Scan for the cell matching the given text and deliver its (X, Y) coordinate at center. 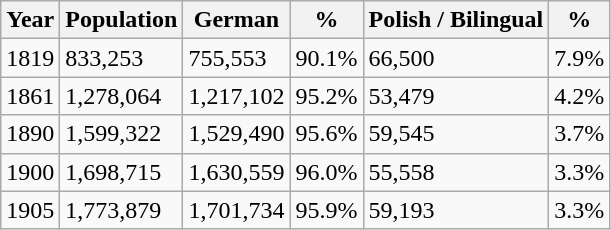
53,479 (456, 96)
66,500 (456, 58)
55,558 (456, 172)
1905 (30, 210)
59,193 (456, 210)
1861 (30, 96)
1,529,490 (236, 134)
1,701,734 (236, 210)
1,773,879 (122, 210)
90.1% (326, 58)
95.9% (326, 210)
833,253 (122, 58)
4.2% (580, 96)
1,599,322 (122, 134)
95.6% (326, 134)
Population (122, 20)
1,217,102 (236, 96)
German (236, 20)
7.9% (580, 58)
96.0% (326, 172)
Year (30, 20)
1,630,559 (236, 172)
1890 (30, 134)
1819 (30, 58)
95.2% (326, 96)
59,545 (456, 134)
Polish / Bilingual (456, 20)
1,278,064 (122, 96)
1900 (30, 172)
3.7% (580, 134)
1,698,715 (122, 172)
755,553 (236, 58)
